Return the [X, Y] coordinate for the center point of the cell that contains the specified text.  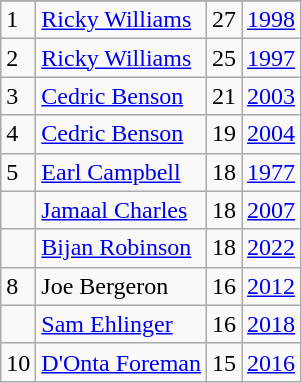
2003 [272, 96]
2004 [272, 134]
1977 [272, 172]
2012 [272, 286]
2018 [272, 324]
21 [224, 96]
Bijan Robinson [122, 248]
2007 [272, 210]
10 [18, 362]
2016 [272, 362]
27 [224, 20]
Joe Bergeron [122, 286]
Sam Ehlinger [122, 324]
1998 [272, 20]
D'Onta Foreman [122, 362]
1 [18, 20]
25 [224, 58]
15 [224, 362]
4 [18, 134]
5 [18, 172]
19 [224, 134]
3 [18, 96]
8 [18, 286]
2022 [272, 248]
2 [18, 58]
Jamaal Charles [122, 210]
Earl Campbell [122, 172]
1997 [272, 58]
